Pinpoint the cell where the given text exists, returning its (x, y) midpoint coordinate. 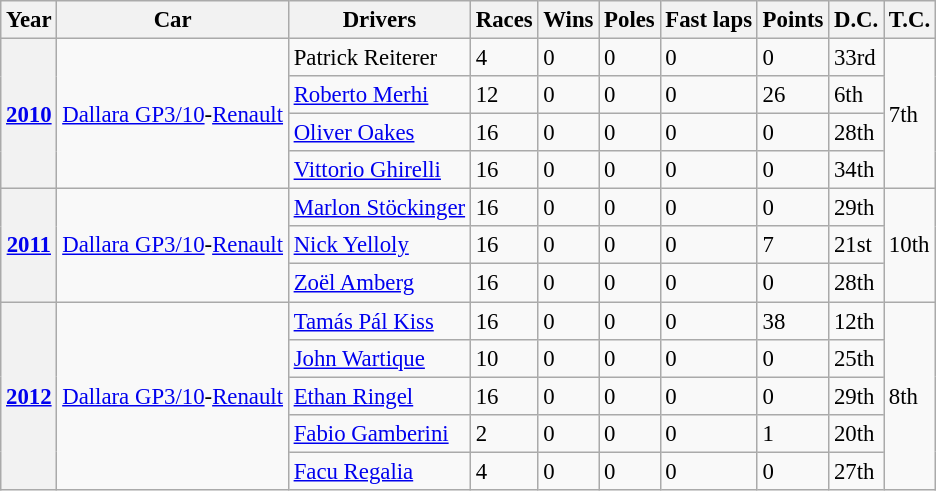
Wins (568, 20)
Car (172, 20)
25th (856, 358)
1 (792, 433)
20th (856, 433)
38 (792, 321)
Fabio Gamberini (379, 433)
2012 (29, 396)
12th (856, 321)
Races (504, 20)
27th (856, 471)
Patrick Reiterer (379, 58)
2010 (29, 114)
D.C. (856, 20)
Roberto Merhi (379, 95)
2 (504, 433)
34th (856, 170)
Facu Regalia (379, 471)
Ethan Ringel (379, 396)
6th (856, 95)
Poles (630, 20)
Zoël Amberg (379, 283)
T.C. (910, 20)
8th (910, 396)
Fast laps (708, 20)
10 (504, 358)
33rd (856, 58)
26 (792, 95)
Drivers (379, 20)
Year (29, 20)
Tamás Pál Kiss (379, 321)
Vittorio Ghirelli (379, 170)
7th (910, 114)
10th (910, 246)
Oliver Oakes (379, 133)
2011 (29, 246)
John Wartique (379, 358)
7 (792, 245)
12 (504, 95)
Nick Yelloly (379, 245)
21st (856, 245)
Marlon Stöckinger (379, 208)
Points (792, 20)
